For the text-containing cell, return its midpoint in [X, Y] coordinate format. 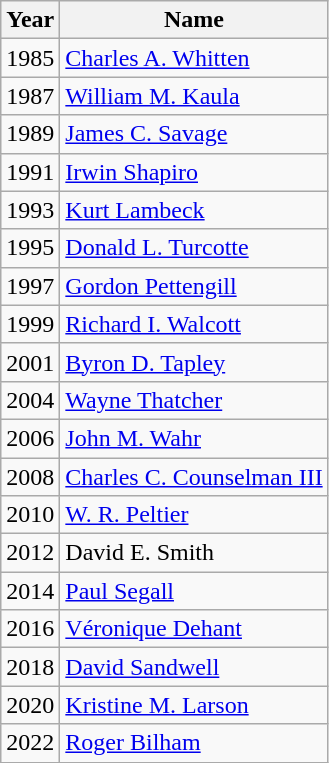
Gordon Pettengill [194, 286]
2020 [30, 705]
Charles A. Whitten [194, 58]
2010 [30, 515]
1999 [30, 324]
1985 [30, 58]
2001 [30, 362]
Charles C. Counselman III [194, 477]
1987 [30, 96]
W. R. Peltier [194, 515]
2016 [30, 629]
1993 [30, 210]
2018 [30, 667]
2004 [30, 400]
1991 [30, 172]
William M. Kaula [194, 96]
Byron D. Tapley [194, 362]
Kurt Lambeck [194, 210]
Donald L. Turcotte [194, 248]
John M. Wahr [194, 438]
Irwin Shapiro [194, 172]
2022 [30, 743]
Kristine M. Larson [194, 705]
2008 [30, 477]
David E. Smith [194, 553]
2012 [30, 553]
2014 [30, 591]
Richard I. Walcott [194, 324]
1995 [30, 248]
Name [194, 20]
Wayne Thatcher [194, 400]
Year [30, 20]
Véronique Dehant [194, 629]
James C. Savage [194, 134]
Paul Segall [194, 591]
2006 [30, 438]
1997 [30, 286]
Roger Bilham [194, 743]
1989 [30, 134]
David Sandwell [194, 667]
